Determine the [x, y] coordinate at the center of the cell enclosing the given text.  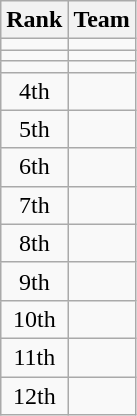
7th [34, 205]
8th [34, 243]
5th [34, 129]
9th [34, 281]
10th [34, 319]
4th [34, 91]
12th [34, 395]
6th [34, 167]
11th [34, 357]
Rank [34, 20]
Team [102, 20]
